Determine the (x, y) coordinate at the center of the cell enclosing the given text.  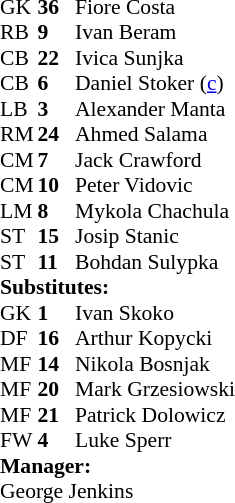
Mark Grzesiowski (155, 389)
7 (57, 160)
Ivan Skoko (155, 313)
Patrick Dolowicz (155, 415)
22 (57, 58)
24 (57, 135)
Jack Crawford (155, 160)
Ivan Beram (155, 33)
Nikola Bosnjak (155, 364)
6 (57, 83)
FW (19, 441)
4 (57, 441)
8 (57, 211)
Ahmed Salama (155, 135)
21 (57, 415)
Daniel Stoker (c) (155, 83)
DF (19, 339)
11 (57, 262)
Mykola Chachula (155, 211)
GK (19, 313)
RM (19, 135)
20 (57, 389)
Manager: (118, 466)
9 (57, 33)
1 (57, 313)
LB (19, 109)
14 (57, 364)
Alexander Manta (155, 109)
10 (57, 185)
Bohdan Sulypka (155, 262)
Arthur Kopycki (155, 339)
15 (57, 237)
Ivica Sunjka (155, 58)
Josip Stanic (155, 237)
Peter Vidovic (155, 185)
Luke Sperr (155, 441)
16 (57, 339)
Substitutes: (118, 287)
3 (57, 109)
RB (19, 33)
LM (19, 211)
